Provide the (x, y) coordinate of the cell's center where the given text is located.  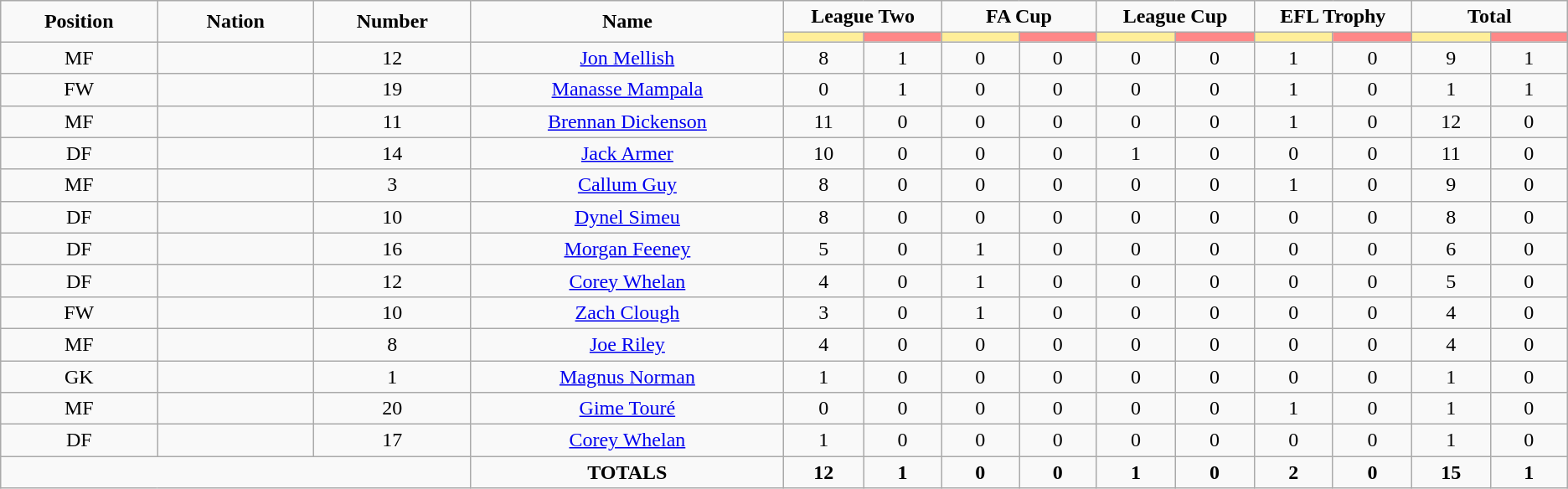
15 (1451, 472)
FA Cup (1019, 17)
16 (392, 249)
League Cup (1175, 17)
Magnus Norman (627, 376)
Jack Armer (627, 153)
Number (392, 22)
Manasse Mampala (627, 90)
Morgan Feeney (627, 249)
Name (627, 22)
14 (392, 153)
Nation (236, 22)
GK (79, 376)
Brennan Dickenson (627, 121)
Dynel Simeu (627, 217)
League Two (863, 17)
Callum Guy (627, 185)
TOTALS (627, 472)
Gime Touré (627, 409)
Total (1489, 17)
Position (79, 22)
2 (1293, 472)
Zach Clough (627, 312)
19 (392, 90)
17 (392, 440)
6 (1451, 249)
Jon Mellish (627, 58)
Joe Riley (627, 344)
20 (392, 409)
EFL Trophy (1333, 17)
